Scan for the cell matching the given text and deliver its [X, Y] coordinate at center. 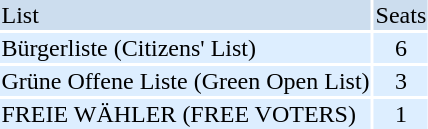
1 [401, 114]
Bürgerliste (Citizens' List) [186, 48]
Seats [401, 15]
3 [401, 81]
6 [401, 48]
Grüne Offene Liste (Green Open List) [186, 81]
FREIE WÄHLER (FREE VOTERS) [186, 114]
List [186, 15]
